Detect which cell encompasses the target text, then output its (X, Y) center coordinate. 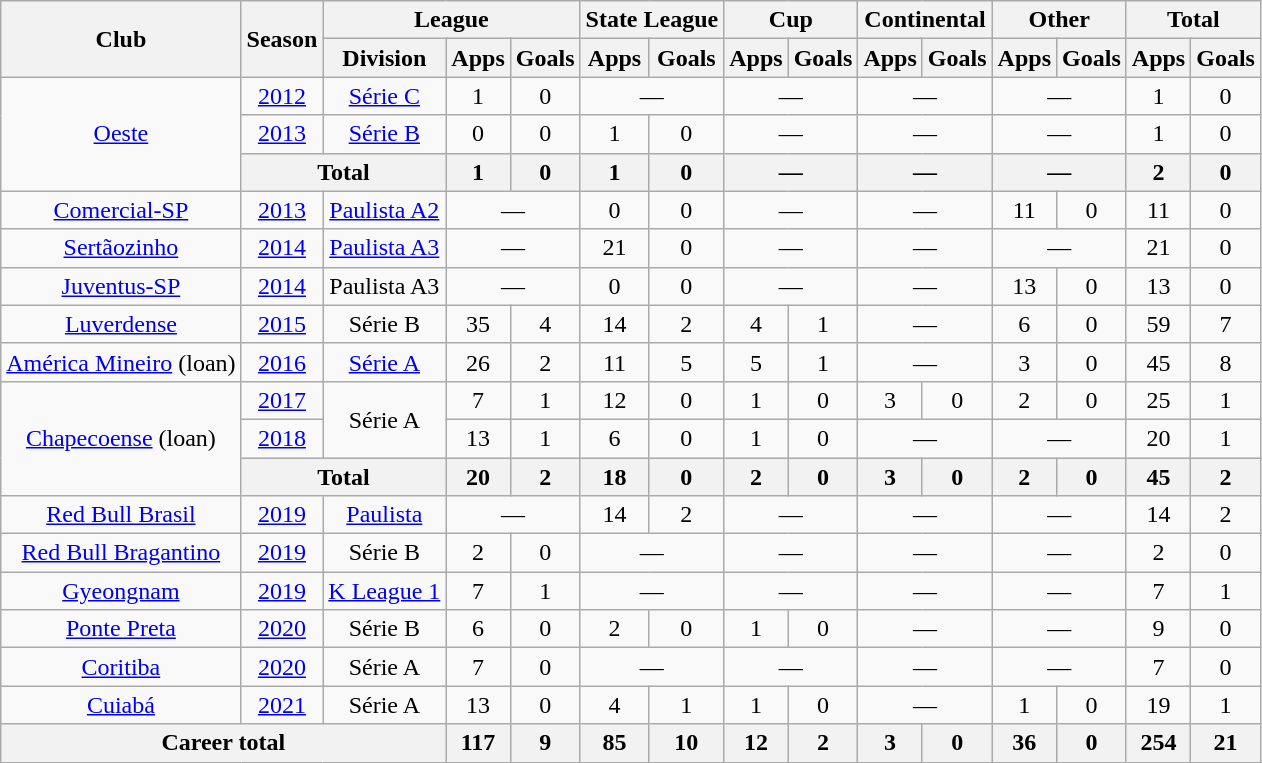
Continental (925, 20)
36 (1024, 743)
Chapecoense (loan) (121, 438)
Série C (384, 96)
2018 (282, 438)
Cuiabá (121, 705)
10 (686, 743)
2012 (282, 96)
Season (282, 39)
Comercial-SP (121, 210)
Juventus-SP (121, 286)
35 (478, 324)
Cup (791, 20)
2016 (282, 362)
254 (1158, 743)
Sertãozinho (121, 248)
Career total (224, 743)
18 (614, 477)
Red Bull Bragantino (121, 553)
19 (1158, 705)
Coritiba (121, 667)
Paulista A2 (384, 210)
Gyeongnam (121, 591)
59 (1158, 324)
2021 (282, 705)
América Mineiro (loan) (121, 362)
8 (1226, 362)
Ponte Preta (121, 629)
85 (614, 743)
Oeste (121, 134)
2017 (282, 400)
26 (478, 362)
K League 1 (384, 591)
25 (1158, 400)
Other (1059, 20)
117 (478, 743)
Red Bull Brasil (121, 515)
Club (121, 39)
Paulista (384, 515)
Luverdense (121, 324)
Division (384, 58)
2015 (282, 324)
State League (652, 20)
League (452, 20)
